Return the (x, y) coordinate for the center point of the cell that contains the specified text.  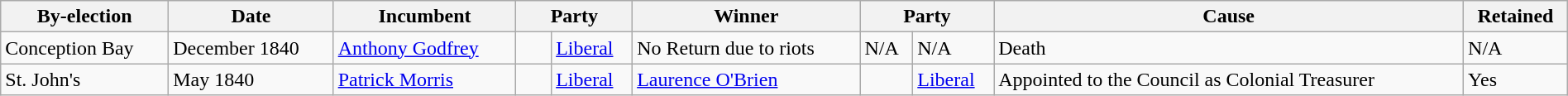
May 1840 (251, 79)
Appointed to the Council as Colonial Treasurer (1229, 79)
Anthony Godfrey (425, 48)
Cause (1229, 17)
Patrick Morris (425, 79)
December 1840 (251, 48)
Incumbent (425, 17)
Conception Bay (84, 48)
Laurence O'Brien (746, 79)
Winner (746, 17)
Yes (1516, 79)
Date (251, 17)
No Return due to riots (746, 48)
Retained (1516, 17)
St. John's (84, 79)
Death (1229, 48)
By-election (84, 17)
